Detect which cell encompasses the target text, then output its (X, Y) center coordinate. 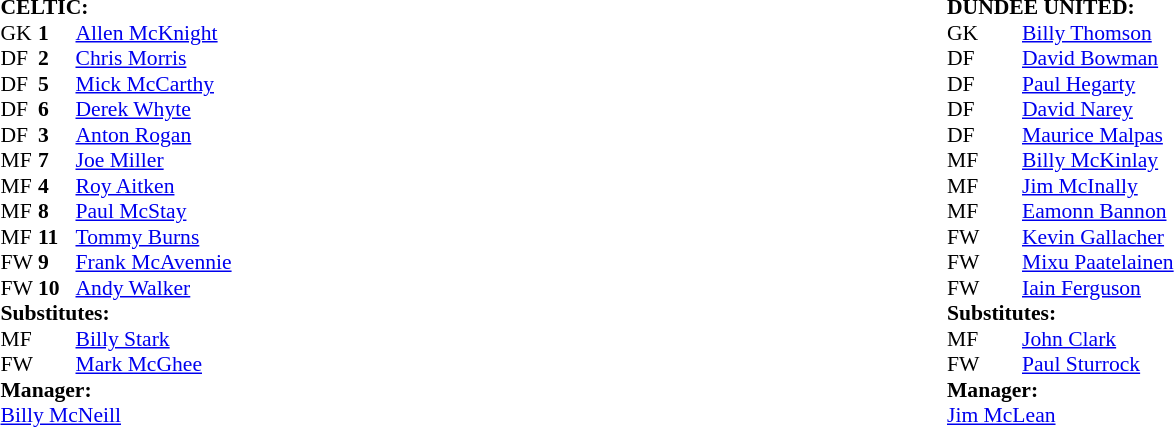
Jim McInally (1098, 186)
Maurice Malpas (1098, 135)
Roy Aitken (154, 186)
5 (57, 84)
Billy Thomson (1098, 33)
Allen McKnight (154, 33)
4 (57, 186)
Paul Hegarty (1098, 84)
Derek Whyte (154, 109)
Mark McGhee (154, 365)
Paul Sturrock (1098, 365)
Tommy Burns (154, 237)
Joe Miller (154, 161)
1 (57, 33)
Kevin Gallacher (1098, 237)
9 (57, 263)
Iain Ferguson (1098, 288)
David Narey (1098, 109)
3 (57, 135)
Billy McKinlay (1098, 161)
7 (57, 161)
Eamonn Bannon (1098, 211)
Mixu Paatelainen (1098, 263)
6 (57, 109)
John Clark (1098, 339)
8 (57, 211)
Anton Rogan (154, 135)
Frank McAvennie (154, 263)
Chris Morris (154, 59)
2 (57, 59)
Mick McCarthy (154, 84)
David Bowman (1098, 59)
Andy Walker (154, 288)
11 (57, 237)
10 (57, 288)
Paul McStay (154, 211)
Billy Stark (154, 339)
